Scan for the cell matching the given text and deliver its (X, Y) coordinate at center. 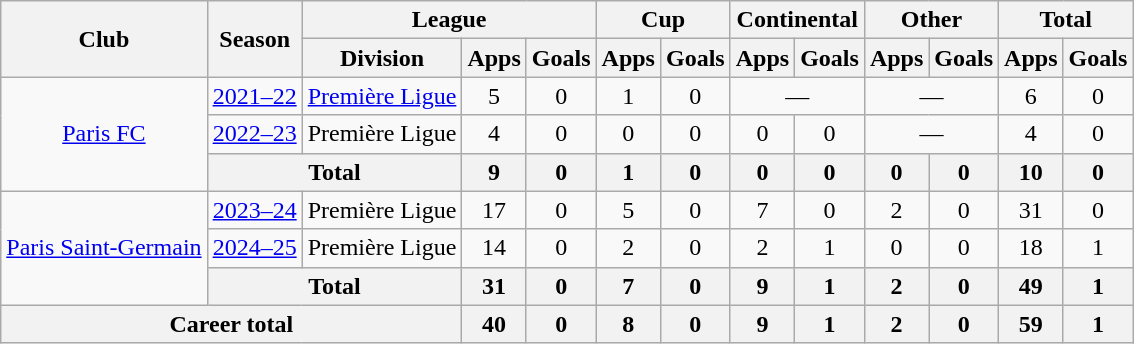
40 (494, 324)
Paris FC (104, 134)
10 (1031, 172)
59 (1031, 324)
2024–25 (254, 248)
Paris Saint-Germain (104, 248)
Cup (663, 20)
2021–22 (254, 96)
17 (494, 210)
18 (1031, 248)
Other (931, 20)
Season (254, 39)
Continental (797, 20)
6 (1031, 96)
2022–23 (254, 134)
Division (382, 58)
14 (494, 248)
League (449, 20)
49 (1031, 286)
Club (104, 39)
Career total (232, 324)
2023–24 (254, 210)
8 (628, 324)
